Extract the [x, y] coordinate from the center of the cell holding the provided text.  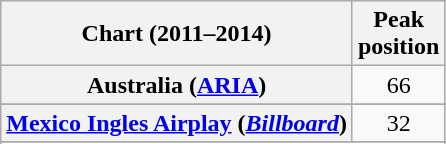
Chart (2011–2014) [177, 34]
32 [398, 123]
Mexico Ingles Airplay (Billboard) [177, 123]
Peakposition [398, 34]
Australia (ARIA) [177, 85]
66 [398, 85]
